Return (X, Y) of the center of cell containing provided text 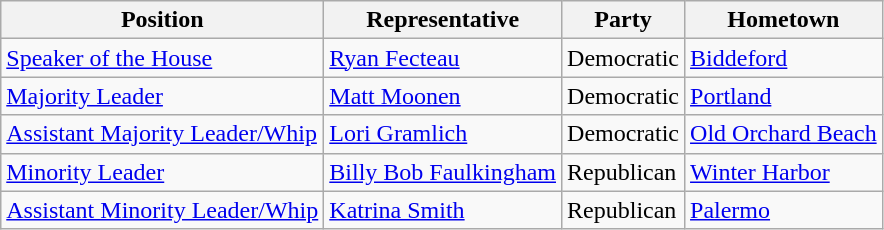
Minority Leader (162, 172)
Position (162, 20)
Matt Moonen (443, 96)
Old Orchard Beach (784, 134)
Katrina Smith (443, 210)
Party (624, 20)
Palermo (784, 210)
Assistant Minority Leader/Whip (162, 210)
Representative (443, 20)
Winter Harbor (784, 172)
Biddeford (784, 58)
Portland (784, 96)
Speaker of the House (162, 58)
Lori Gramlich (443, 134)
Majority Leader (162, 96)
Ryan Fecteau (443, 58)
Hometown (784, 20)
Billy Bob Faulkingham (443, 172)
Assistant Majority Leader/Whip (162, 134)
